Detect which cell encompasses the target text, then output its (X, Y) center coordinate. 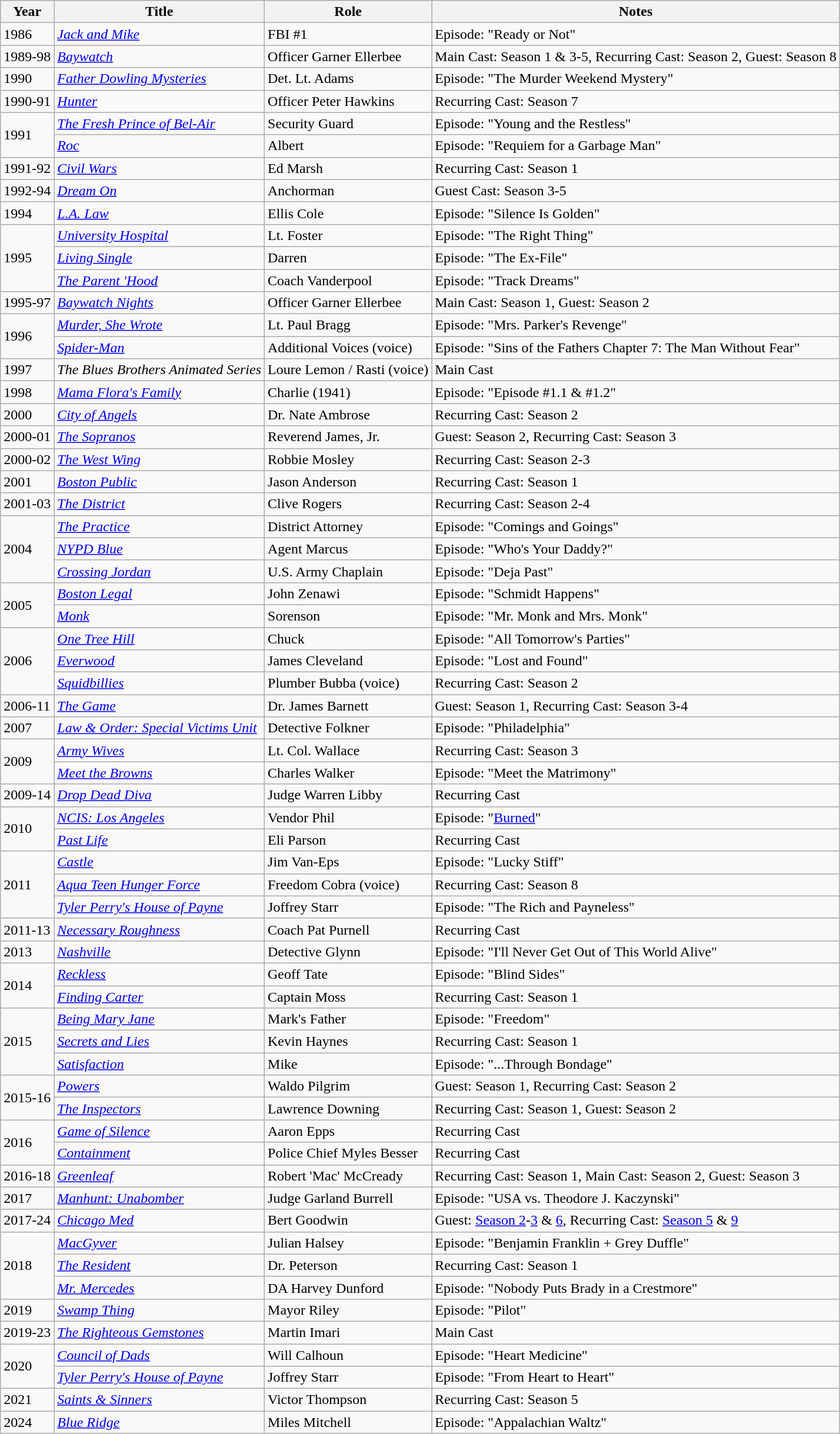
One Tree Hill (159, 638)
Det. Lt. Adams (348, 79)
1986 (27, 34)
2010 (27, 829)
Recurring Cast: Season 8 (636, 885)
Dr. Peterson (348, 1265)
Eli Parson (348, 840)
Guest: Season 1, Recurring Cast: Season 2 (636, 1086)
Dr. James Barnett (348, 706)
Episode: "Sins of the Fathers Chapter 7: The Man Without Fear" (636, 348)
Baywatch Nights (159, 303)
The Resident (159, 1265)
Dream On (159, 191)
Necessary Roughness (159, 929)
Murder, She Wrote (159, 325)
James Cleveland (348, 661)
Reckless (159, 974)
Officer Peter Hawkins (348, 101)
Vendor Phil (348, 818)
Captain Moss (348, 997)
Living Single (159, 258)
Plumber Bubba (voice) (348, 683)
Judge Warren Libby (348, 795)
Episode: "Nobody Puts Brady in a Crestmore" (636, 1288)
Agent Marcus (348, 549)
1995 (27, 258)
Guest Cast: Season 3-5 (636, 191)
2021 (27, 1400)
Meet the Browns (159, 773)
Detective Folkner (348, 728)
1990 (27, 79)
1995-97 (27, 303)
Lt. Col. Wallace (348, 751)
Albert (348, 146)
Episode: "Ready or Not" (636, 34)
Episode: "Benjamin Franklin + Grey Duffle" (636, 1243)
Guest: Season 1, Recurring Cast: Season 3-4 (636, 706)
Jack and Mike (159, 34)
The Game (159, 706)
Main Cast: Season 1, Guest: Season 2 (636, 303)
Chicago Med (159, 1220)
2017 (27, 1198)
Episode: "Mrs. Parker's Revenge" (636, 325)
The Practice (159, 526)
Mayor Riley (348, 1310)
2019 (27, 1310)
Episode: "All Tomorrow's Parties" (636, 638)
Jim Van-Eps (348, 862)
Episode: "Lost and Found" (636, 661)
1991 (27, 135)
Geoff Tate (348, 974)
Year (27, 12)
Greenleaf (159, 1176)
Robbie Mosley (348, 459)
Baywatch (159, 56)
Episode: "Appalachian Waltz" (636, 1422)
Boston Legal (159, 593)
Recurring Cast: Season 2-3 (636, 459)
2011 (27, 885)
Police Chief Myles Besser (348, 1153)
Additional Voices (voice) (348, 348)
1996 (27, 336)
Recurring Cast: Season 2-4 (636, 504)
2009-14 (27, 795)
Episode: "Heart Medicine" (636, 1355)
Role (348, 12)
L.A. Law (159, 213)
2000-01 (27, 437)
Guest: Season 2-3 & 6, Recurring Cast: Season 5 & 9 (636, 1220)
2006 (27, 661)
Episode: "The Rich and Payneless" (636, 907)
The Righteous Gemstones (159, 1332)
Manhunt: Unabomber (159, 1198)
U.S. Army Chaplain (348, 571)
Secrets and Lies (159, 1042)
1997 (27, 370)
1992-94 (27, 191)
2024 (27, 1422)
Martin Imari (348, 1332)
Episode: "Pilot" (636, 1310)
1994 (27, 213)
Episode: "The Right Thing" (636, 235)
Notes (636, 12)
2000-02 (27, 459)
Lt. Foster (348, 235)
MacGyver (159, 1243)
District Attorney (348, 526)
Episode: "Requiem for a Garbage Man" (636, 146)
2009 (27, 762)
Finding Carter (159, 997)
Title (159, 12)
Clive Rogers (348, 504)
2001 (27, 482)
Coach Vanderpool (348, 281)
Recurring Cast: Season 3 (636, 751)
City of Angels (159, 415)
The Sopranos (159, 437)
Swamp Thing (159, 1310)
Sorenson (348, 616)
Episode: "Track Dreams" (636, 281)
1991-92 (27, 168)
The West Wing (159, 459)
Saints & Sinners (159, 1400)
Robert 'Mac' McCready (348, 1176)
Recurring Cast: Season 1, Main Cast: Season 2, Guest: Season 3 (636, 1176)
The Inspectors (159, 1109)
FBI #1 (348, 34)
Julian Halsey (348, 1243)
Army Wives (159, 751)
Episode: "Schmidt Happens" (636, 593)
Spider-Man (159, 348)
Lawrence Downing (348, 1109)
Coach Pat Purnell (348, 929)
Recurring Cast: Season 5 (636, 1400)
1998 (27, 392)
Detective Glynn (348, 952)
Mr. Mercedes (159, 1288)
Drop Dead Diva (159, 795)
Jason Anderson (348, 482)
Monk (159, 616)
Will Calhoun (348, 1355)
Miles Mitchell (348, 1422)
Freedom Cobra (voice) (348, 885)
Episode: "Deja Past" (636, 571)
NCIS: Los Angeles (159, 818)
2015 (27, 1042)
Roc (159, 146)
Blue Ridge (159, 1422)
Episode: "Comings and Goings" (636, 526)
University Hospital (159, 235)
Darren (348, 258)
Chuck (348, 638)
The District (159, 504)
Episode: "...Through Bondage" (636, 1064)
2006-11 (27, 706)
Mark's Father (348, 1019)
Satisfaction (159, 1064)
Squidbillies (159, 683)
Reverend James, Jr. (348, 437)
2015-16 (27, 1098)
Episode: "From Heart to Heart" (636, 1378)
2019-23 (27, 1332)
Charlie (1941) (348, 392)
Episode: "Silence Is Golden" (636, 213)
John Zenawi (348, 593)
Recurring Cast: Season 7 (636, 101)
DA Harvey Dunford (348, 1288)
Charles Walker (348, 773)
Waldo Pilgrim (348, 1086)
2005 (27, 605)
Episode: "USA vs. Theodore J. Kaczynski" (636, 1198)
Security Guard (348, 124)
Victor Thompson (348, 1400)
Being Mary Jane (159, 1019)
2016 (27, 1142)
Father Dowling Mysteries (159, 79)
The Parent 'Hood (159, 281)
2000 (27, 415)
Episode: "Freedom" (636, 1019)
2018 (27, 1265)
NYPD Blue (159, 549)
Crossing Jordan (159, 571)
Episode: "Who's Your Daddy?" (636, 549)
2011-13 (27, 929)
2001-03 (27, 504)
2007 (27, 728)
Nashville (159, 952)
Guest: Season 2, Recurring Cast: Season 3 (636, 437)
2004 (27, 549)
2013 (27, 952)
Mama Flora's Family (159, 392)
1989-98 (27, 56)
Bert Goodwin (348, 1220)
2016-18 (27, 1176)
Kevin Haynes (348, 1042)
Episode: "The Ex-File" (636, 258)
2017-24 (27, 1220)
Episode: "The Murder Weekend Mystery" (636, 79)
Episode: "Philadelphia" (636, 728)
Episode: "Lucky Stiff" (636, 862)
Boston Public (159, 482)
Anchorman (348, 191)
Episode: "Blind Sides" (636, 974)
Law & Order: Special Victims Unit (159, 728)
Episode: "Burned" (636, 818)
Aaron Epps (348, 1131)
Everwood (159, 661)
2020 (27, 1366)
Ed Marsh (348, 168)
Episode: "Episode #1.1 & #1.2" (636, 392)
Aqua Teen Hunger Force (159, 885)
Hunter (159, 101)
Mike (348, 1064)
Castle (159, 862)
1990-91 (27, 101)
Judge Garland Burrell (348, 1198)
Main Cast: Season 1 & 3-5, Recurring Cast: Season 2, Guest: Season 8 (636, 56)
Game of Silence (159, 1131)
Powers (159, 1086)
Episode: "Mr. Monk and Mrs. Monk" (636, 616)
Lt. Paul Bragg (348, 325)
Episode: "Young and the Restless" (636, 124)
2014 (27, 985)
Recurring Cast: Season 1, Guest: Season 2 (636, 1109)
The Blues Brothers Animated Series (159, 370)
Ellis Cole (348, 213)
Loure Lemon / Rasti (voice) (348, 370)
Episode: "I'll Never Get Out of This World Alive" (636, 952)
Council of Dads (159, 1355)
Past Life (159, 840)
The Fresh Prince of Bel-Air (159, 124)
Episode: "Meet the Matrimony" (636, 773)
Containment (159, 1153)
Dr. Nate Ambrose (348, 415)
Civil Wars (159, 168)
